Scan for the cell matching the given text and deliver its [x, y] coordinate at center. 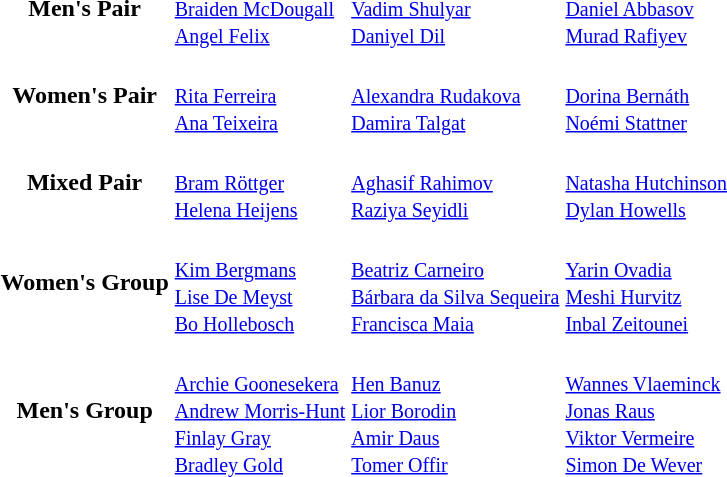
Kim BergmansLise De MeystBo Hollebosch [260, 282]
Bram RöttgerHelena Heijens [260, 182]
Beatriz CarneiroBárbara da Silva SequeiraFrancisca Maia [456, 282]
Alexandra RudakovaDamira Talgat [456, 95]
Rita FerreiraAna Teixeira [260, 95]
Aghasif RahimovRaziya Seyidli [456, 182]
